Locate the cell with the specified text and output its (X, Y) center coordinate. 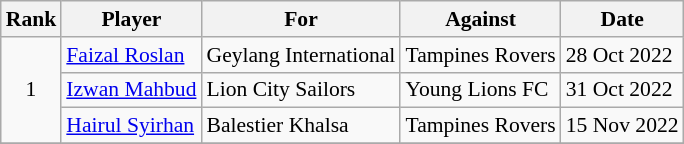
Against (480, 19)
Date (622, 19)
Hairul Syirhan (131, 126)
Faizal Roslan (131, 55)
Izwan Mahbud (131, 90)
15 Nov 2022 (622, 126)
28 Oct 2022 (622, 55)
Lion City Sailors (300, 90)
For (300, 19)
Balestier Khalsa (300, 126)
Rank (32, 19)
Player (131, 19)
1 (32, 90)
Geylang International (300, 55)
31 Oct 2022 (622, 90)
Young Lions FC (480, 90)
